Detect which cell encompasses the target text, then output its [x, y] center coordinate. 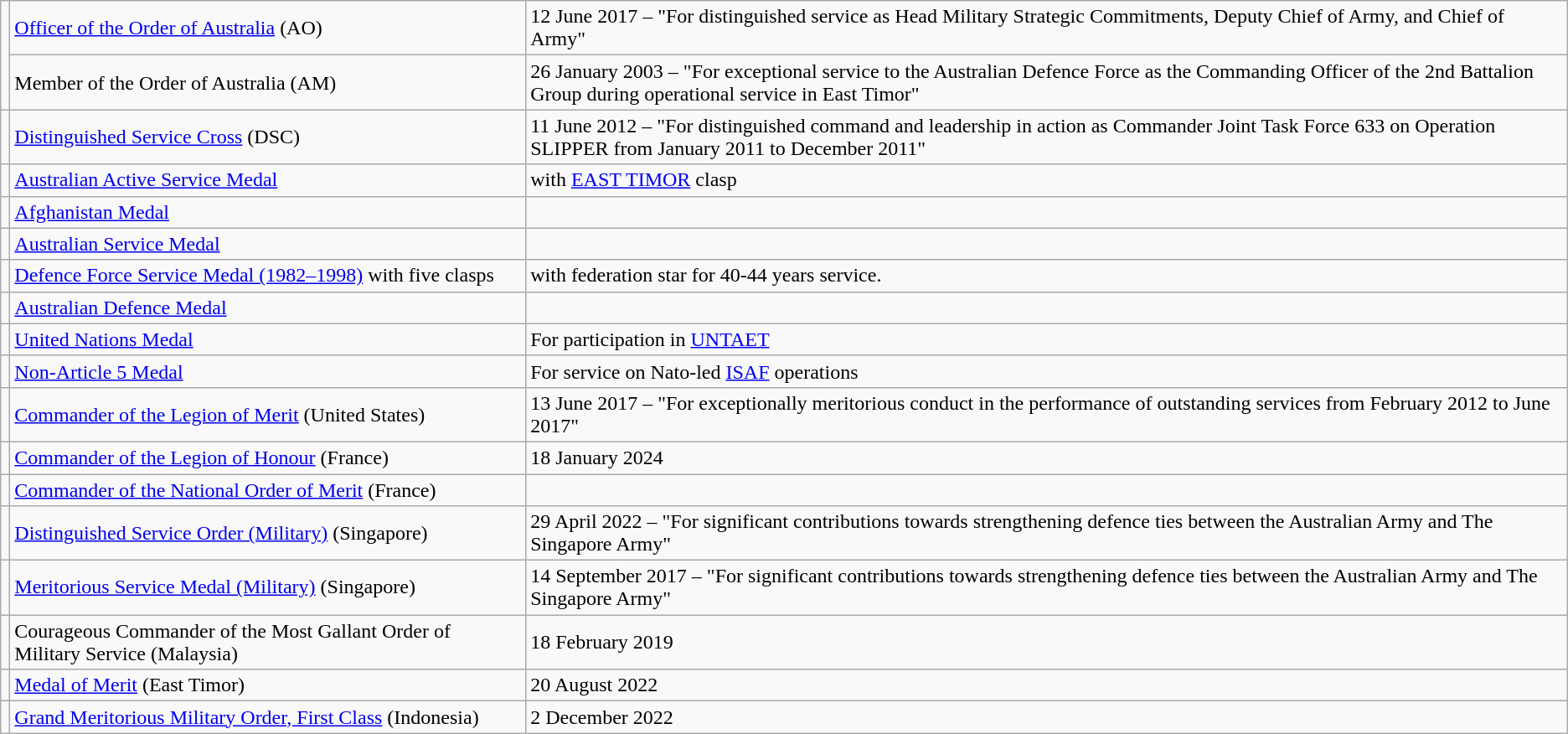
For participation in UNTAET [1047, 339]
12 June 2017 – "For distinguished service as Head Military Strategic Commitments, Deputy Chief of Army, and Chief of Army" [1047, 28]
United Nations Medal [268, 339]
Non-Article 5 Medal [268, 371]
Afghanistan Medal [268, 212]
Commander of the Legion of Honour (France) [268, 457]
Member of the Order of Australia (AM) [268, 82]
Distinguished Service Order (Military) (Singapore) [268, 533]
Defence Force Service Medal (1982–1998) with five clasps [268, 276]
For service on Nato-led ISAF operations [1047, 371]
14 September 2017 – "For significant contributions towards strengthening defence ties between the Australian Army and The Singapore Army" [1047, 588]
Courageous Commander of the Most Gallant Order of Military Service (Malaysia) [268, 642]
Australian Service Medal [268, 244]
Distinguished Service Cross (DSC) [268, 137]
Medal of Merit (East Timor) [268, 685]
13 June 2017 – "For exceptionally meritorious conduct in the performance of outstanding services from February 2012 to June 2017" [1047, 414]
18 February 2019 [1047, 642]
Meritorious Service Medal (Military) (Singapore) [268, 588]
Commander of the Legion of Merit (United States) [268, 414]
Commander of the National Order of Merit (France) [268, 490]
with federation star for 40-44 years service. [1047, 276]
Australian Defence Medal [268, 308]
2 December 2022 [1047, 717]
Australian Active Service Medal [268, 180]
with EAST TIMOR clasp [1047, 180]
Officer of the Order of Australia (AO) [268, 28]
29 April 2022 – "For significant contributions towards strengthening defence ties between the Australian Army and The Singapore Army" [1047, 533]
20 August 2022 [1047, 685]
Grand Meritorious Military Order, First Class (Indonesia) [268, 717]
18 January 2024 [1047, 457]
